Identify which cell holds the provided text, then report its [x, y] central coordinate. 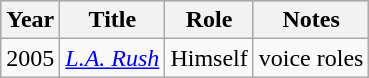
L.A. Rush [112, 58]
Role [209, 20]
Notes [311, 20]
2005 [30, 58]
Year [30, 20]
voice roles [311, 58]
Himself [209, 58]
Title [112, 20]
